Extract the (x, y) coordinate from the center of the cell holding the provided text.  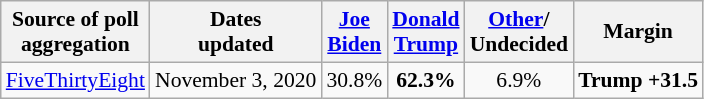
Trump +31.5 (638, 80)
DonaldTrump (426, 32)
FiveThirtyEight (76, 80)
Source of pollaggregation (76, 32)
30.8% (354, 80)
Other/Undecided (519, 32)
Margin (638, 32)
November 3, 2020 (236, 80)
Dates updated (236, 32)
JoeBiden (354, 32)
6.9% (519, 80)
62.3% (426, 80)
